Determine the (X, Y) coordinate at the center of the cell enclosing the given text.  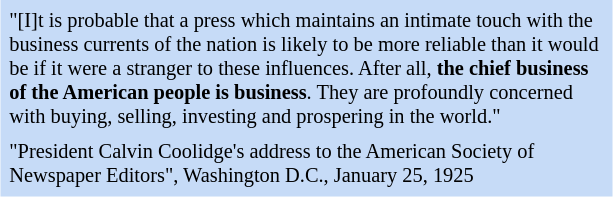
"President Calvin Coolidge's address to the American Society of Newspaper Editors", Washington D.C., January 25, 1925 (306, 164)
